Identify which cell holds the provided text, then report its (x, y) central coordinate. 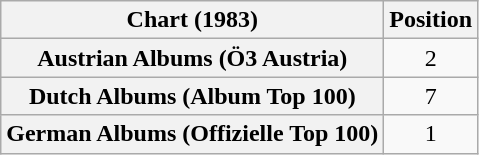
Position (431, 20)
German Albums (Offizielle Top 100) (192, 134)
Austrian Albums (Ö3 Austria) (192, 58)
Chart (1983) (192, 20)
Dutch Albums (Album Top 100) (192, 96)
2 (431, 58)
7 (431, 96)
1 (431, 134)
